Capture the cell that displays the provided text and extract its (X, Y) central coordinate. 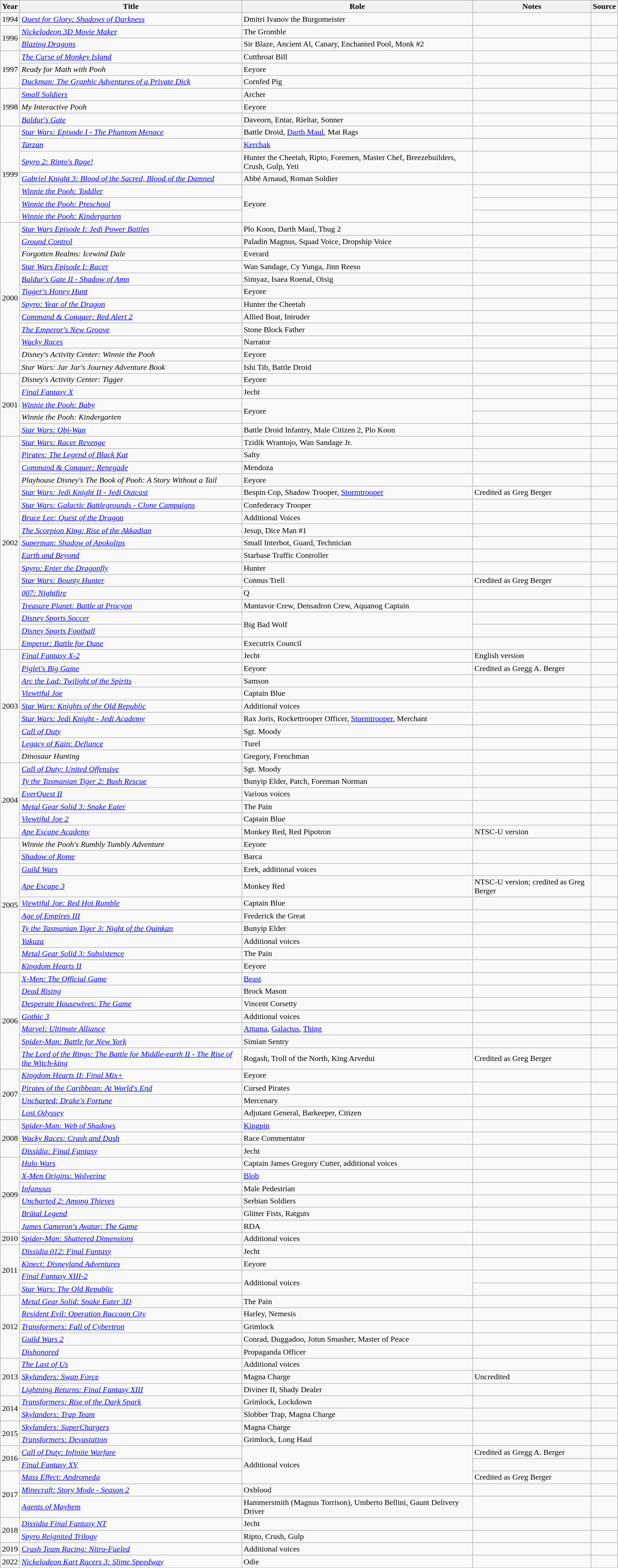
Mercenary (357, 1101)
Shadow of Rome (131, 857)
Grimlock, Long Haul (357, 1440)
Barca (357, 857)
Halo Wars (131, 1163)
X-Men: The Official Game (131, 979)
Winnie the Pooh: Toddler (131, 191)
Kerchak (357, 144)
Resident Evil: Operation Raccoon City (131, 1314)
2005 (10, 905)
Big Bad Wolf (357, 624)
Skylanders: Swap Force (131, 1377)
Harley, Nemesis (357, 1314)
Baldur's Gate (131, 119)
Ty the Tasmanian Tiger 2: Bush Rescue (131, 782)
2003 (10, 706)
Guild Wars 2 (131, 1339)
James Cameron's Avatar: The Game (131, 1226)
Star Wars: Knights of the Old Republic (131, 706)
Small Soldiers (131, 94)
Infamous (131, 1189)
Rax Joris, Rockettrooper Officer, Stormtrooper, Merchant (357, 719)
Ripto, Crush, Gulp (357, 1536)
007: Nightfire (131, 593)
2004 (10, 800)
Guild Wars (131, 869)
Kingdom Hearts II: Final Mix+ (131, 1075)
Viewtiful Joe 2 (131, 819)
Metal Gear Solid 3: Snake Eater (131, 807)
Ape Escape Academy (131, 832)
Quest for Glory: Shadows of Darkness (131, 19)
Salty (357, 455)
Final Fantasy XIII-2 (131, 1276)
2011 (10, 1270)
Title (131, 7)
Hunter the Cheetah (357, 304)
Oxblood (357, 1490)
Arc the Lad: Twilight of the Spirits (131, 681)
The Gromble (357, 32)
2015 (10, 1433)
NTSC-U version; credited as Greg Berger (532, 886)
Tigger's Honey Hunt (131, 292)
Propaganda Officer (357, 1352)
Ty the Tasmanian Tiger 3: Night of the Quinkan (131, 928)
Spider-Man: Web of Shadows (131, 1126)
2014 (10, 1408)
Call of Duty (131, 731)
EverQuest II (131, 794)
Piglet's Big Game (131, 668)
Frederick the Great (357, 916)
Gregory, Frenchman (357, 756)
Archer (357, 94)
Skylanders: SuperChargers (131, 1427)
2002 (10, 543)
Paladin Magnus, Squad Voice, Dropship Voice (357, 241)
Male Pedestrian (357, 1189)
Allied Boat, Intruder (357, 317)
Sir Blaze, Ancient Al, Canary, Enchanted Pool, Monk #2 (357, 44)
Pirates: The Legend of Black Kat (131, 455)
2009 (10, 1195)
Winnie the Pooh's Rumbly Tumbly Adventure (131, 844)
Treasure Planet: Battle at Procyon (131, 606)
Gabriel Knight 3: Blood of the Sacred, Blood of the Damned (131, 179)
Ground Control (131, 241)
1997 (10, 69)
Stone Block Father (357, 329)
Metal Gear Solid 3: Subsistence (131, 953)
Spyro: Year of the Dragon (131, 304)
Kingpin (357, 1126)
Race Commentator (357, 1138)
Grimlock (357, 1327)
Mendoza (357, 467)
Bunyip Elder, Patch, Foreman Norman (357, 782)
Disney Sports Soccer (131, 618)
Star Wars Episode I: Jedi Power Battles (131, 229)
Nickelodeon Kart Racers 3: Slime Speedway (131, 1561)
Duckman: The Graphic Adventures of a Private Dick (131, 82)
Metal Gear Solid: Snake Eater 3D (131, 1301)
Bespin Cop, Shadow Trooper, Stormtrooper (357, 493)
Transformers: Fall of Cybertron (131, 1327)
Dinosaur Hunting (131, 756)
Dmitri Ivanov the Burgomeister (357, 19)
Kinect: Disneyland Adventures (131, 1264)
The Emperor's New Groove (131, 329)
Nickelodeon 3D Movie Maker (131, 32)
Crash Team Racing: Nitro-Fueled (131, 1549)
Yakuza (131, 941)
2018 (10, 1530)
2016 (10, 1458)
2008 (10, 1138)
Command & Conquer: Renegade (131, 467)
Winnie the Pooh: Preschool (131, 204)
2006 (10, 1021)
Minecraft: Story Mode - Season 2 (131, 1490)
Uncharted 2: Among Thieves (131, 1201)
2007 (10, 1094)
2022 (10, 1561)
Additional Voices (357, 518)
Dissidia: Final Fantasy (131, 1151)
Odie (357, 1561)
Disney's Activity Center: Winnie the Pooh (131, 354)
Brütal Legend (131, 1214)
Star Wars Episode I: Racer (131, 267)
Winnie the Pooh: Baby (131, 405)
Source (604, 7)
1994 (10, 19)
Skylanders: Trap Team (131, 1415)
Tzidik Wrantojo, Wan Sandage Jr. (357, 442)
Dishonored (131, 1352)
Slobber Trap, Magna Charge (357, 1415)
X-Men Origins: Wolverine (131, 1176)
Hunter (357, 568)
Gothic 3 (131, 1016)
Kingdom Hearts II (131, 966)
Transformers: Devastation (131, 1440)
Viewtiful Joe (131, 693)
Baldur's Gate II - Shadow of Amn (131, 279)
Star Wars: Episode I - The Phantom Menace (131, 132)
Command & Conquer: Red Alert 2 (131, 317)
Call of Duty: United Offensive (131, 769)
Ape Escape 3 (131, 886)
Beast (357, 979)
The Lord of the Rings: The Battle for Middle-earth II - The Rise of the Witch-king (131, 1058)
Small Interbot, Guard, Technician (357, 543)
Spyro: Enter the Dragonfly (131, 568)
Pirates of the Caribbean: At World's End (131, 1088)
1996 (10, 38)
Plo Koon, Darth Maul, Thug 2 (357, 229)
Wacky Races (131, 342)
Final Fantasy X (131, 392)
Blazing Dragons (131, 44)
Spyro 2: Ripto's Rage! (131, 162)
Dead Rising (131, 991)
Everard (357, 254)
1998 (10, 107)
2000 (10, 298)
Ishi Tib, Battle Droid (357, 367)
Star Wars: Jedi Knight - Jedi Academy (131, 719)
The Curse of Monkey Island (131, 57)
Serbian Soldiers (357, 1201)
Diviner II, Shady Dealer (357, 1389)
Mass Effect: Andromeda (131, 1477)
Lightning Returns: Final Fantasy XIII (131, 1389)
Marvel: Ultimate Alliance (131, 1029)
Connus Trell (357, 581)
Battle Droid, Darth Maul, Mat Rags (357, 132)
Daveorn, Entar, Rieltar, Sonner (357, 119)
Legacy of Kain: Defiance (131, 744)
Blob (357, 1176)
Starbase Traffic Controller (357, 555)
2010 (10, 1239)
Transformers: Rise of the Dark Spark (131, 1402)
Viewtiful Joe: Red Hot Rumble (131, 903)
Age of Empires III (131, 916)
Bruce Lee: Quest of the Dragon (131, 518)
Final Fantasy XV (131, 1465)
Spider-Man: Shattered Dimensions (131, 1239)
Mantavor Crew, Densadron Crew, Aquanog Captain (357, 606)
Disney Sports Football (131, 631)
Spider-Man: Battle for New York (131, 1041)
Attuma, Galactus, Thing (357, 1029)
Q (357, 593)
Glitter Fists, Ratguts (357, 1214)
The Scorpion King: Rise of the Akkadian (131, 530)
Dissidia 012: Final Fantasy (131, 1251)
Samson (357, 681)
Agents of Mayhem (131, 1507)
2012 (10, 1327)
Vincent Corsetty (357, 1004)
Jesup, Dice Man #1 (357, 530)
Uncredited (532, 1377)
Call of Duty: Infinite Warfare (131, 1452)
Wacky Races: Crash and Dash (131, 1138)
Star Wars: The Old Republic (131, 1289)
2001 (10, 405)
Executrix Council (357, 643)
Conrad, Duggadoo, Jotun Smasher, Master of Peace (357, 1339)
1999 (10, 174)
Abbé Arnaud, Roman Soldier (357, 179)
Simyaz, Isaea Roenal, Oisig (357, 279)
The Last of Us (131, 1364)
My Interactive Pooh (131, 107)
Emperor: Battle for Dune (131, 643)
Forgotten Realms: Icewind Dale (131, 254)
Star Wars: Galactic Battlegrounds - Clone Campaigns (131, 505)
Monkey Red (357, 886)
Disney's Activity Center: Tigger (131, 380)
2017 (10, 1494)
Hunter the Cheetah, Ripto, Foremen, Master Chef, Breezebuilders, Crush, Gulp, Yeti (357, 162)
Desperate Housewives: The Game (131, 1004)
Star Wars: Obi-Wan (131, 430)
Brock Mason (357, 991)
Grimlock, Lockdown (357, 1402)
Erek, additional voices (357, 869)
Monkey Red, Red Pipotron (357, 832)
Earth and Beyond (131, 555)
Role (357, 7)
Cornfed Pig (357, 82)
Simian Sentry (357, 1041)
Star Wars: Racer Revenge (131, 442)
Cursed Pirates (357, 1088)
Uncharted: Drake's Fortune (131, 1101)
Confederacy Trooper (357, 505)
Battle Droid Infantry, Male Citizen 2, Plo Koon (357, 430)
Tarzan (131, 144)
Playhouse Disney's The Book of Pooh: A Story Without a Tail (131, 480)
Cutthroat Bill (357, 57)
NTSC-U version (532, 832)
2019 (10, 1549)
Superman: Shadow of Apokolips (131, 543)
Lost Odyssey (131, 1113)
Star Wars: Bounty Hunter (131, 581)
Ready for Math with Pooh (131, 69)
Adjutant General, Barkeeper, Citizen (357, 1113)
RDA (357, 1226)
Bunyip Elder (357, 928)
2013 (10, 1377)
English version (532, 656)
Year (10, 7)
Turel (357, 744)
Wan Sandage, Cy Yunga, Jinn Reeso (357, 267)
Notes (532, 7)
Rogash, Troll of the North, King Arvedui (357, 1058)
Star Wars: Jar Jar's Journey Adventure Book (131, 367)
Spyro Reignited Trilogy (131, 1536)
Dissidia Final Fantasy NT (131, 1524)
Captain James Gregory Cutter, additional voices (357, 1163)
Star Wars: Jedi Knight II - Jedi Outcast (131, 493)
Various voices (357, 794)
Final Fantasy X-2 (131, 656)
Hammersmith (Magnus Torrison), Umberto Bellini, Gaunt Delivery Driver (357, 1507)
Narrator (357, 342)
